Determine the (X, Y) coordinate at the center of the cell enclosing the given text.  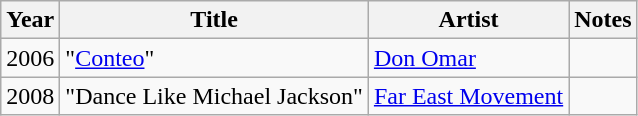
Far East Movement (468, 96)
Artist (468, 20)
"Conteo" (214, 58)
Year (30, 20)
Don Omar (468, 58)
"Dance Like Michael Jackson" (214, 96)
2006 (30, 58)
Notes (603, 20)
Title (214, 20)
2008 (30, 96)
